Capture the cell that displays the provided text and extract its (x, y) central coordinate. 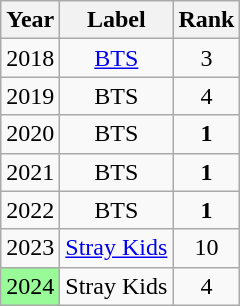
2022 (30, 210)
Year (30, 20)
3 (206, 58)
Rank (206, 20)
2019 (30, 96)
2023 (30, 248)
2020 (30, 134)
2021 (30, 172)
2018 (30, 58)
2024 (30, 286)
10 (206, 248)
Label (116, 20)
